Identify which cell holds the provided text, then report its [X, Y] central coordinate. 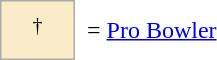
† [38, 30]
